Pinpoint the cell where the given text exists, returning its [x, y] midpoint coordinate. 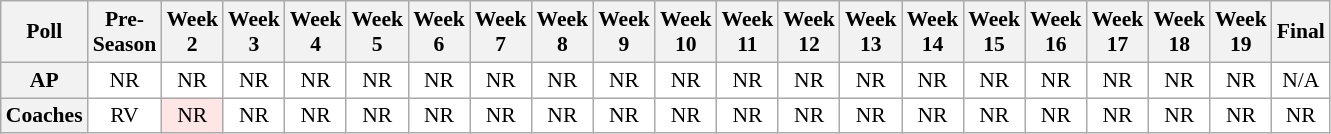
Week16 [1056, 32]
Pre-Season [125, 32]
Week14 [933, 32]
Week7 [501, 32]
Week12 [809, 32]
N/A [1301, 80]
Final [1301, 32]
Week17 [1118, 32]
Week18 [1179, 32]
Poll [44, 32]
Week11 [748, 32]
Week6 [439, 32]
Week10 [686, 32]
AP [44, 80]
Week5 [377, 32]
Week13 [871, 32]
Week3 [254, 32]
Week2 [192, 32]
Week8 [562, 32]
Coaches [44, 116]
Week4 [316, 32]
Week9 [624, 32]
Week19 [1241, 32]
RV [125, 116]
Week15 [994, 32]
